Return the (X, Y) coordinate for the center point of the cell that contains the specified text.  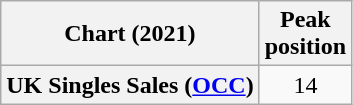
Peak position (305, 34)
Chart (2021) (130, 34)
14 (305, 85)
UK Singles Sales (OCC) (130, 85)
